Search for the cell housing the specified text and yield its [X, Y] center coordinate. 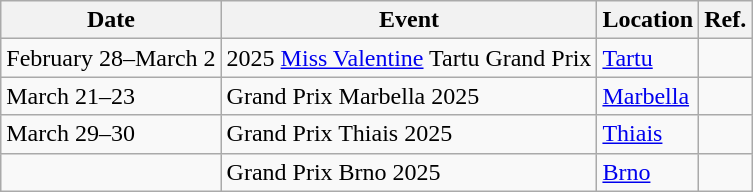
Brno [648, 172]
Location [648, 20]
Grand Prix Marbella 2025 [409, 96]
Date [111, 20]
Grand Prix Thiais 2025 [409, 134]
Grand Prix Brno 2025 [409, 172]
Tartu [648, 58]
Marbella [648, 96]
2025 Miss Valentine Tartu Grand Prix [409, 58]
Thiais [648, 134]
February 28–March 2 [111, 58]
Ref. [726, 20]
Event [409, 20]
March 21–23 [111, 96]
March 29–30 [111, 134]
